Locate the cell with the specified text and output its (X, Y) center coordinate. 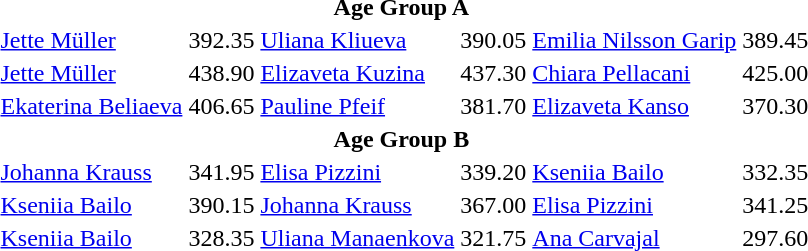
390.15 (222, 205)
Kseniia Bailo (634, 172)
Emilia Nilsson Garip (634, 40)
390.05 (494, 40)
437.30 (494, 73)
Uliana Kliueva (358, 40)
438.90 (222, 73)
341.95 (222, 172)
Pauline Pfeif (358, 106)
Chiara Pellacani (634, 73)
381.70 (494, 106)
Elizaveta Kuzina (358, 73)
367.00 (494, 205)
406.65 (222, 106)
392.35 (222, 40)
339.20 (494, 172)
Elizaveta Kanso (634, 106)
Johanna Krauss (358, 205)
